Provide the (x, y) coordinate of the cell's center where the given text is located.  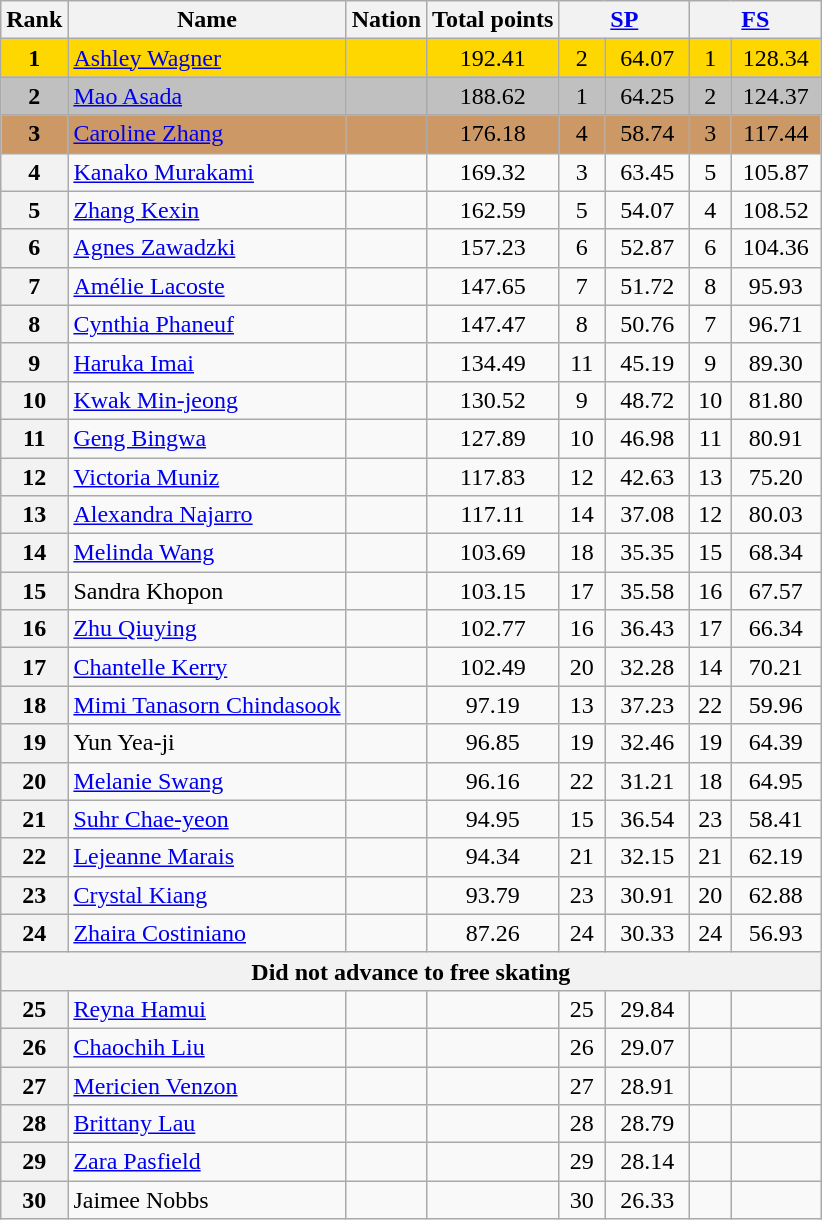
87.26 (493, 933)
63.45 (648, 172)
103.69 (493, 553)
Amélie Lacoste (207, 286)
Crystal Kiang (207, 895)
80.03 (776, 515)
96.16 (493, 781)
Mimi Tanasorn Chindasook (207, 705)
64.95 (776, 781)
66.34 (776, 629)
62.19 (776, 857)
117.11 (493, 515)
Kanako Murakami (207, 172)
58.41 (776, 819)
103.15 (493, 591)
32.15 (648, 857)
147.47 (493, 324)
31.21 (648, 781)
68.34 (776, 553)
97.19 (493, 705)
102.49 (493, 667)
64.25 (648, 96)
Melanie Swang (207, 781)
Agnes Zawadzki (207, 248)
192.41 (493, 58)
Nation (386, 20)
35.35 (648, 553)
54.07 (648, 210)
176.18 (493, 134)
Total points (493, 20)
Victoria Muniz (207, 477)
28.14 (648, 1162)
130.52 (493, 400)
Reyna Hamui (207, 1009)
147.65 (493, 286)
124.37 (776, 96)
162.59 (493, 210)
89.30 (776, 362)
75.20 (776, 477)
Melinda Wang (207, 553)
51.72 (648, 286)
188.62 (493, 96)
Suhr Chae-yeon (207, 819)
SP (624, 20)
Name (207, 20)
FS (756, 20)
Mao Asada (207, 96)
Lejeanne Marais (207, 857)
117.44 (776, 134)
96.85 (493, 743)
64.39 (776, 743)
62.88 (776, 895)
169.32 (493, 172)
105.87 (776, 172)
102.77 (493, 629)
30.33 (648, 933)
94.95 (493, 819)
80.91 (776, 438)
Did not advance to free skating (411, 971)
59.96 (776, 705)
Brittany Lau (207, 1124)
45.19 (648, 362)
Sandra Khopon (207, 591)
48.72 (648, 400)
50.76 (648, 324)
Haruka Imai (207, 362)
Zhaira Costiniano (207, 933)
52.87 (648, 248)
67.57 (776, 591)
26.33 (648, 1200)
58.74 (648, 134)
46.98 (648, 438)
117.83 (493, 477)
81.80 (776, 400)
Zhang Kexin (207, 210)
104.36 (776, 248)
Chaochih Liu (207, 1047)
29.84 (648, 1009)
Yun Yea-ji (207, 743)
35.58 (648, 591)
70.21 (776, 667)
Rank (34, 20)
32.46 (648, 743)
Geng Bingwa (207, 438)
Zara Pasfield (207, 1162)
36.43 (648, 629)
36.54 (648, 819)
56.93 (776, 933)
Zhu Qiuying (207, 629)
29.07 (648, 1047)
134.49 (493, 362)
37.08 (648, 515)
157.23 (493, 248)
30.91 (648, 895)
32.28 (648, 667)
Jaimee Nobbs (207, 1200)
128.34 (776, 58)
Cynthia Phaneuf (207, 324)
Alexandra Najarro (207, 515)
96.71 (776, 324)
94.34 (493, 857)
Kwak Min-jeong (207, 400)
28.91 (648, 1085)
93.79 (493, 895)
108.52 (776, 210)
42.63 (648, 477)
127.89 (493, 438)
95.93 (776, 286)
Mericien Venzon (207, 1085)
Caroline Zhang (207, 134)
37.23 (648, 705)
28.79 (648, 1124)
64.07 (648, 58)
Ashley Wagner (207, 58)
Chantelle Kerry (207, 667)
